Return the [x, y] coordinate for the center point of the cell that contains the specified text.  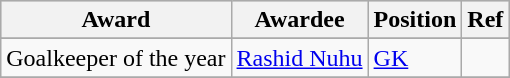
GK [415, 58]
Award [116, 20]
Rashid Nuhu [300, 58]
Awardee [300, 20]
Goalkeeper of the year [116, 58]
Ref [486, 20]
Position [415, 20]
